Find where the given text appears and provide that cell's center as (x, y) coordinate. 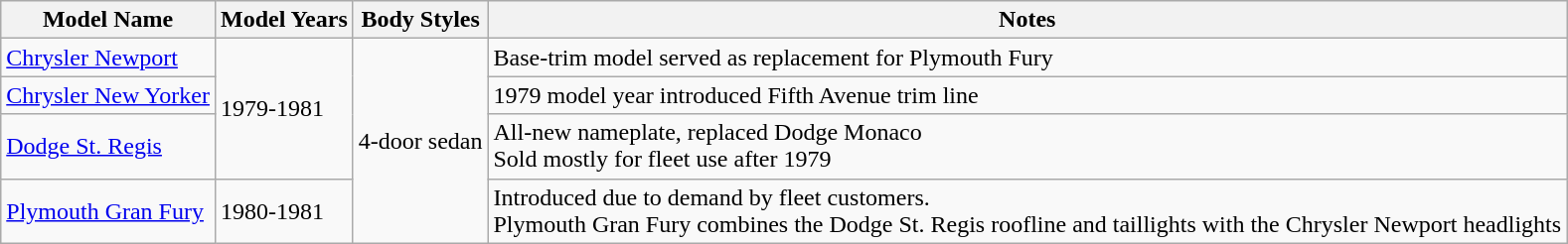
Model Name (108, 20)
4-door sedan (420, 141)
Body Styles (420, 20)
Model Years (284, 20)
Chrysler New Yorker (108, 95)
All-new nameplate, replaced Dodge MonacoSold mostly for fleet use after 1979 (1027, 147)
Chrysler Newport (108, 58)
1979-1981 (284, 109)
Plymouth Gran Fury (108, 210)
Dodge St. Regis (108, 147)
Base-trim model served as replacement for Plymouth Fury (1027, 58)
1980-1981 (284, 210)
1979 model year introduced Fifth Avenue trim line (1027, 95)
Notes (1027, 20)
